Capture the cell that displays the provided text and extract its [x, y] central coordinate. 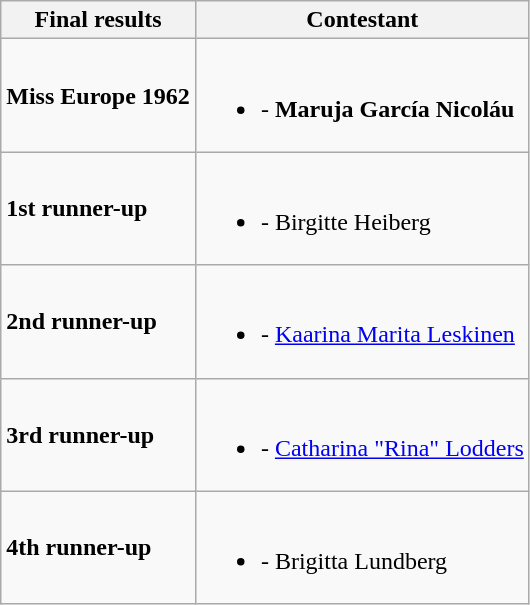
2nd runner-up [98, 322]
1st runner-up [98, 208]
- Catharina "Rina" Lodders [362, 434]
- Maruja García Nicoláu [362, 96]
Final results [98, 20]
3rd runner-up [98, 434]
- Birgitte Heiberg [362, 208]
Miss Europe 1962 [98, 96]
- Brigitta Lundberg [362, 548]
- Kaarina Marita Leskinen [362, 322]
4th runner-up [98, 548]
Contestant [362, 20]
